Scan for the cell matching the given text and deliver its [X, Y] coordinate at center. 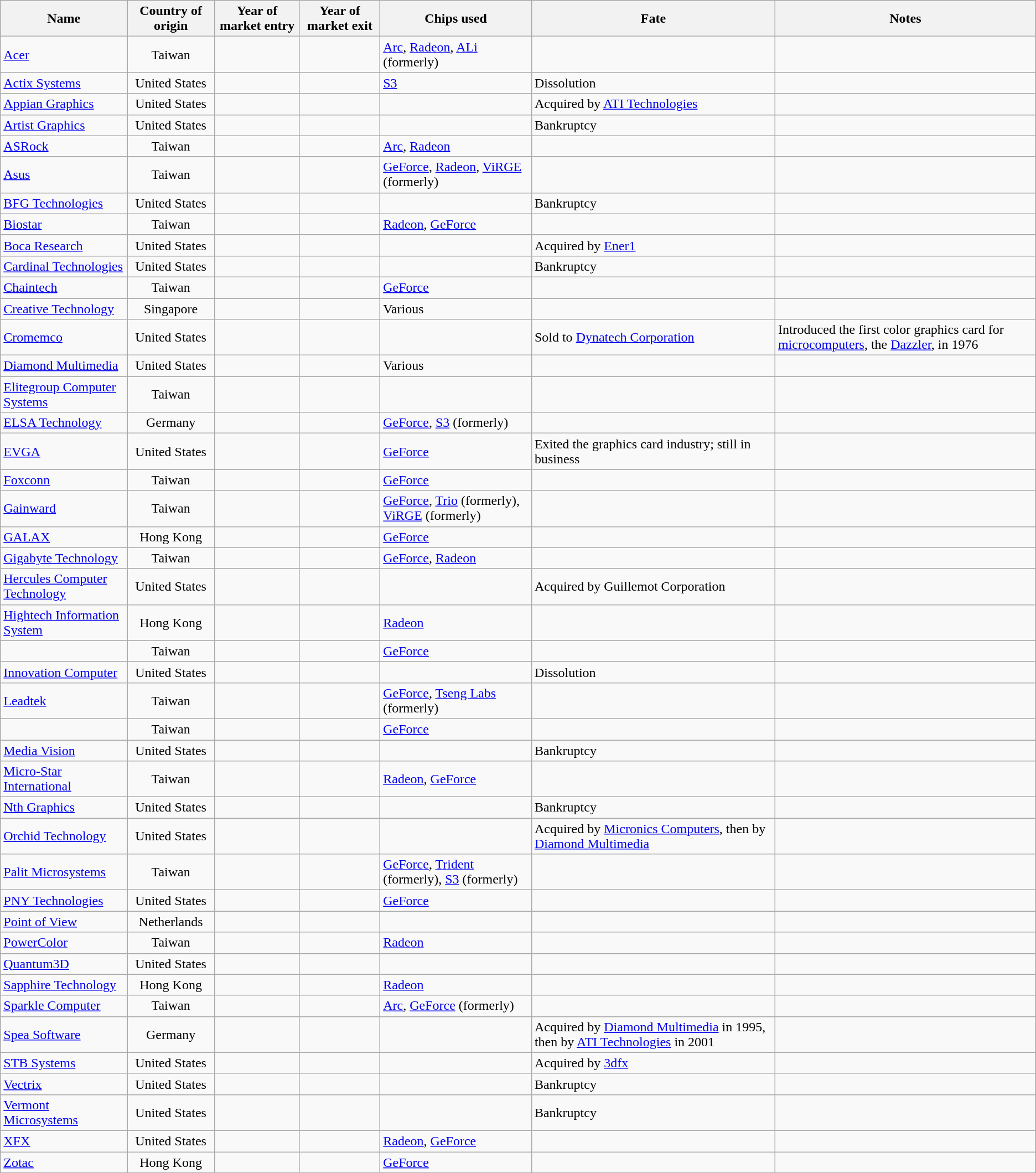
Country of origin [171, 19]
Acquired by Diamond Multimedia in 1995, then by ATI Technologies in 2001 [653, 1034]
Creative Technology [64, 308]
Nth Graphics [64, 808]
GeForce, Tseng Labs (formerly) [456, 701]
Arc, Radeon, ALi (formerly) [456, 54]
Diamond Multimedia [64, 366]
BFG Technologies [64, 203]
Media Vision [64, 750]
Introduced the first color graphics card for microcomputers, the Dazzler, in 1976 [905, 338]
Acquired by Micronics Computers, then by Diamond Multimedia [653, 836]
Year of market entry [257, 19]
Gainward [64, 508]
Zotac [64, 1162]
GeForce, Radeon [456, 558]
Elitegroup Computer Systems [64, 394]
Sapphire Technology [64, 985]
GALAX [64, 537]
Acquired by Ener1 [653, 245]
Point of View [64, 922]
ELSA Technology [64, 423]
Arc, GeForce (formerly) [456, 1006]
Gigabyte Technology [64, 558]
Cromemco [64, 338]
Orchid Technology [64, 836]
Vectrix [64, 1084]
Leadtek [64, 701]
Netherlands [171, 922]
Palit Microsystems [64, 872]
Fate [653, 19]
GeForce, Trio (formerly), ViRGE (formerly) [456, 508]
Year of market exit [340, 19]
Biostar [64, 224]
Singapore [171, 308]
EVGA [64, 452]
Sold to Dynatech Corporation [653, 338]
GeForce, Radeon, ViRGE (formerly) [456, 175]
XFX [64, 1141]
Innovation Computer [64, 672]
Micro-Star International [64, 779]
Artist Graphics [64, 125]
PowerColor [64, 943]
Quantum3D [64, 964]
Acquired by ATI Technologies [653, 104]
PNY Technologies [64, 901]
Cardinal Technologies [64, 266]
Hercules Computer Technology [64, 587]
S3 [456, 83]
Chaintech [64, 287]
GeForce, S3 (formerly) [456, 423]
Chips used [456, 19]
GeForce, Trident (formerly), S3 (formerly) [456, 872]
Notes [905, 19]
Boca Research [64, 245]
Acquired by 3dfx [653, 1063]
Exited the graphics card industry; still in business [653, 452]
Acquired by Guillemot Corporation [653, 587]
ASRock [64, 146]
STB Systems [64, 1063]
Spea Software [64, 1034]
Actix Systems [64, 83]
Acer [64, 54]
Appian Graphics [64, 104]
Asus [64, 175]
Sparkle Computer [64, 1006]
Name [64, 19]
Hightech Information System [64, 622]
Arc, Radeon [456, 146]
Foxconn [64, 480]
Vermont Microsystems [64, 1113]
